Determine the [x, y] coordinate at the center of the cell enclosing the given text.  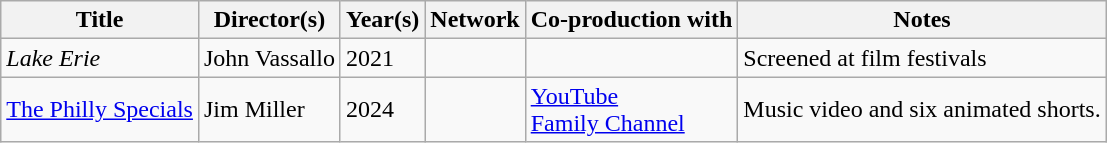
2021 [382, 58]
Title [100, 20]
John Vassallo [269, 58]
Director(s) [269, 20]
Music video and six animated shorts. [922, 110]
Co-production with [632, 20]
2024 [382, 110]
Year(s) [382, 20]
Notes [922, 20]
Network [475, 20]
Jim Miller [269, 110]
Screened at film festivals [922, 58]
The Philly Specials [100, 110]
Lake Erie [100, 58]
YouTubeFamily Channel [632, 110]
